Identify which cell holds the provided text, then report its [x, y] central coordinate. 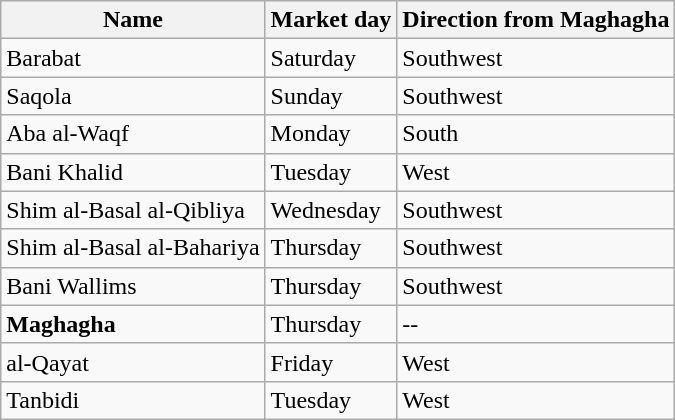
al-Qayat [133, 362]
South [536, 134]
Direction from Maghagha [536, 20]
Shim al-Basal al-Qibliya [133, 210]
Maghagha [133, 324]
Saturday [331, 58]
Name [133, 20]
Bani Wallims [133, 286]
Bani Khalid [133, 172]
Market day [331, 20]
Friday [331, 362]
Sunday [331, 96]
Wednesday [331, 210]
Barabat [133, 58]
Saqola [133, 96]
-- [536, 324]
Aba al-Waqf [133, 134]
Shim al-Basal al-Bahariya [133, 248]
Monday [331, 134]
Tanbidi [133, 400]
